From the cell containing the given text, extract its center point as (X, Y) coordinate. 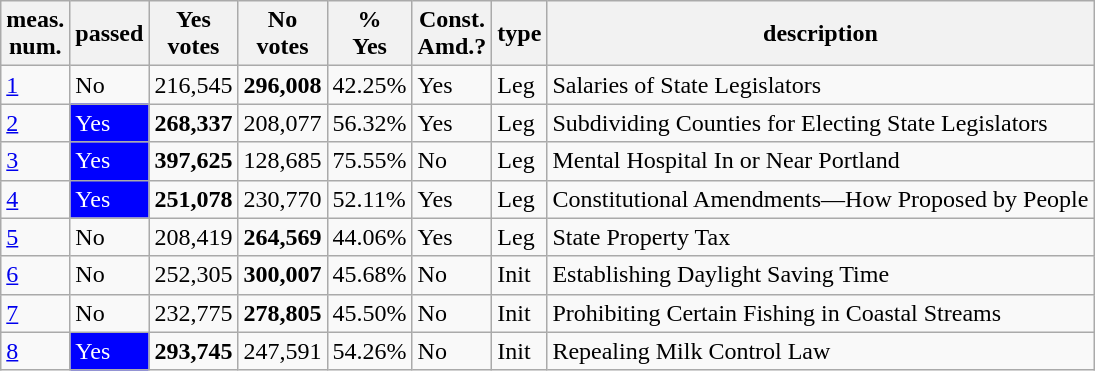
5 (36, 237)
232,775 (194, 313)
128,685 (282, 161)
passed (110, 34)
264,569 (282, 237)
7 (36, 313)
2 (36, 123)
216,545 (194, 85)
Yesvotes (194, 34)
293,745 (194, 351)
252,305 (194, 275)
45.50% (370, 313)
56.32% (370, 123)
description (820, 34)
247,591 (282, 351)
Repealing Milk Control Law (820, 351)
1 (36, 85)
52.11% (370, 199)
State Property Tax (820, 237)
type (520, 34)
42.25% (370, 85)
Salaries of State Legislators (820, 85)
Prohibiting Certain Fishing in Coastal Streams (820, 313)
44.06% (370, 237)
Constitutional Amendments—How Proposed by People (820, 199)
%Yes (370, 34)
300,007 (282, 275)
Establishing Daylight Saving Time (820, 275)
8 (36, 351)
397,625 (194, 161)
54.26% (370, 351)
208,077 (282, 123)
208,419 (194, 237)
Novotes (282, 34)
278,805 (282, 313)
75.55% (370, 161)
296,008 (282, 85)
4 (36, 199)
45.68% (370, 275)
268,337 (194, 123)
Mental Hospital In or Near Portland (820, 161)
Const.Amd.? (452, 34)
6 (36, 275)
251,078 (194, 199)
3 (36, 161)
meas.num. (36, 34)
Subdividing Counties for Electing State Legislators (820, 123)
230,770 (282, 199)
